Return the (x, y) coordinate for the center point of the cell that contains the specified text.  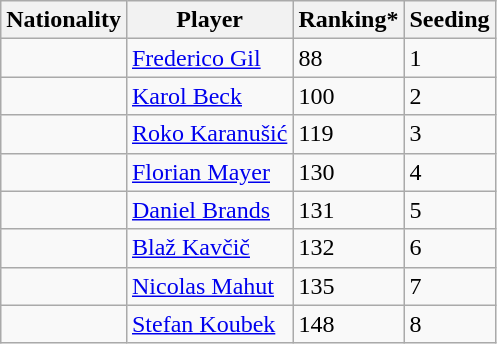
88 (348, 58)
131 (348, 210)
7 (450, 286)
148 (348, 324)
Karol Beck (209, 96)
119 (348, 134)
Frederico Gil (209, 58)
Blaž Kavčič (209, 248)
6 (450, 248)
Roko Karanušić (209, 134)
Nationality (64, 20)
8 (450, 324)
5 (450, 210)
1 (450, 58)
130 (348, 172)
Player (209, 20)
100 (348, 96)
4 (450, 172)
Seeding (450, 20)
Nicolas Mahut (209, 286)
132 (348, 248)
Daniel Brands (209, 210)
2 (450, 96)
Stefan Koubek (209, 324)
135 (348, 286)
3 (450, 134)
Ranking* (348, 20)
Florian Mayer (209, 172)
